Extract the (X, Y) coordinate from the center of the cell holding the provided text.  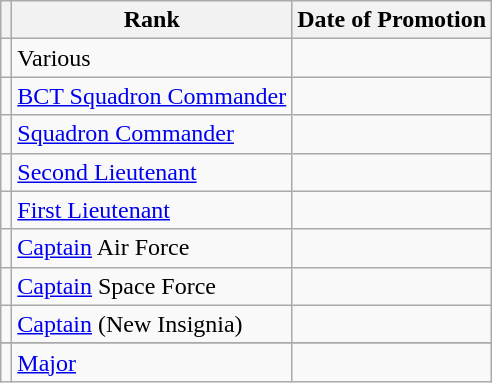
Second Lieutenant (152, 172)
Date of Promotion (392, 20)
First Lieutenant (152, 210)
Rank (152, 20)
Major (152, 362)
Captain (New Insignia) (152, 324)
Captain Space Force (152, 286)
Squadron Commander (152, 134)
Captain Air Force (152, 248)
Various (152, 58)
BCT Squadron Commander (152, 96)
